Provide the [X, Y] coordinate of the cell's center where the given text is located.  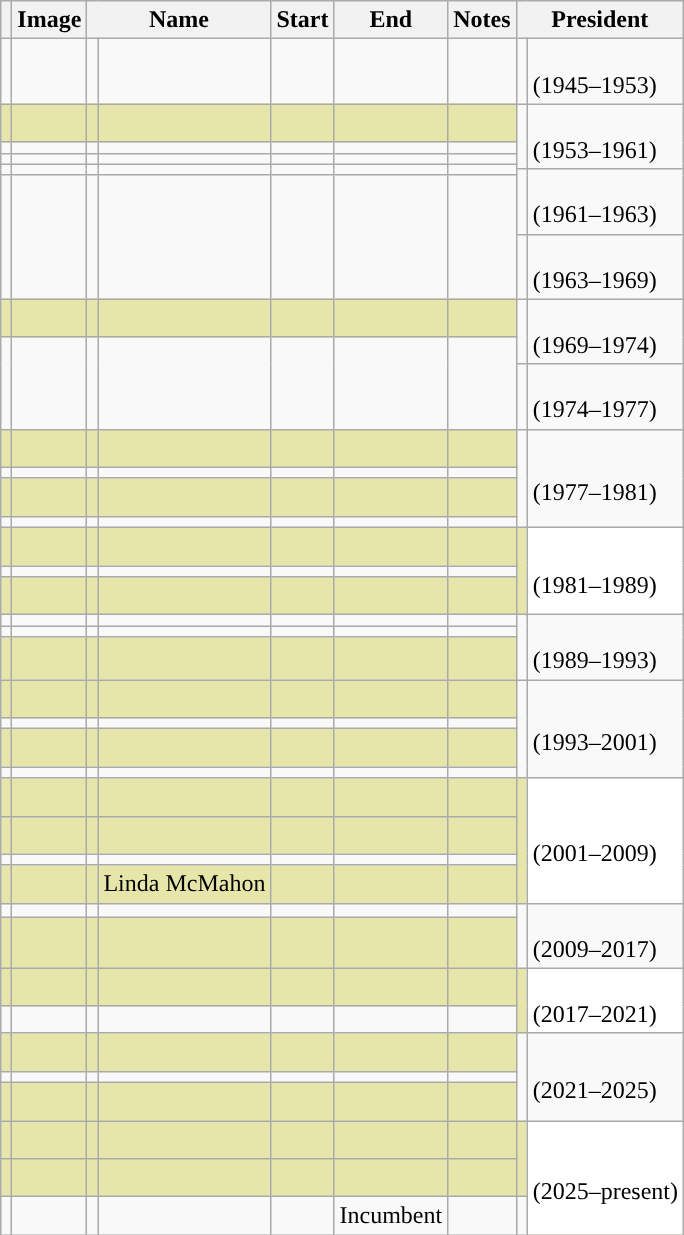
End [391, 20]
(2017–2021) [605, 1000]
(1945–1953) [605, 72]
(2001–2009) [605, 840]
President [600, 20]
Incumbent [391, 1216]
(2021–2025) [605, 1076]
Name [179, 20]
Notes [482, 20]
(1989–1993) [605, 648]
(1977–1981) [605, 478]
(1953–1961) [605, 136]
(1981–1989) [605, 570]
(1993–2001) [605, 729]
(2025–present) [605, 1177]
(1969–1974) [605, 332]
(1974–1977) [605, 396]
Start [302, 20]
(1963–1969) [605, 266]
(2009–2017) [605, 936]
Linda McMahon [184, 884]
Image [50, 20]
(1961–1963) [605, 202]
